For the text-containing cell, return its midpoint in (X, Y) coordinate format. 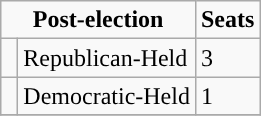
Democratic-Held (107, 96)
Post-election (98, 20)
Seats (227, 20)
Republican-Held (107, 58)
1 (227, 96)
3 (227, 58)
